Search for the cell housing the specified text and yield its [X, Y] center coordinate. 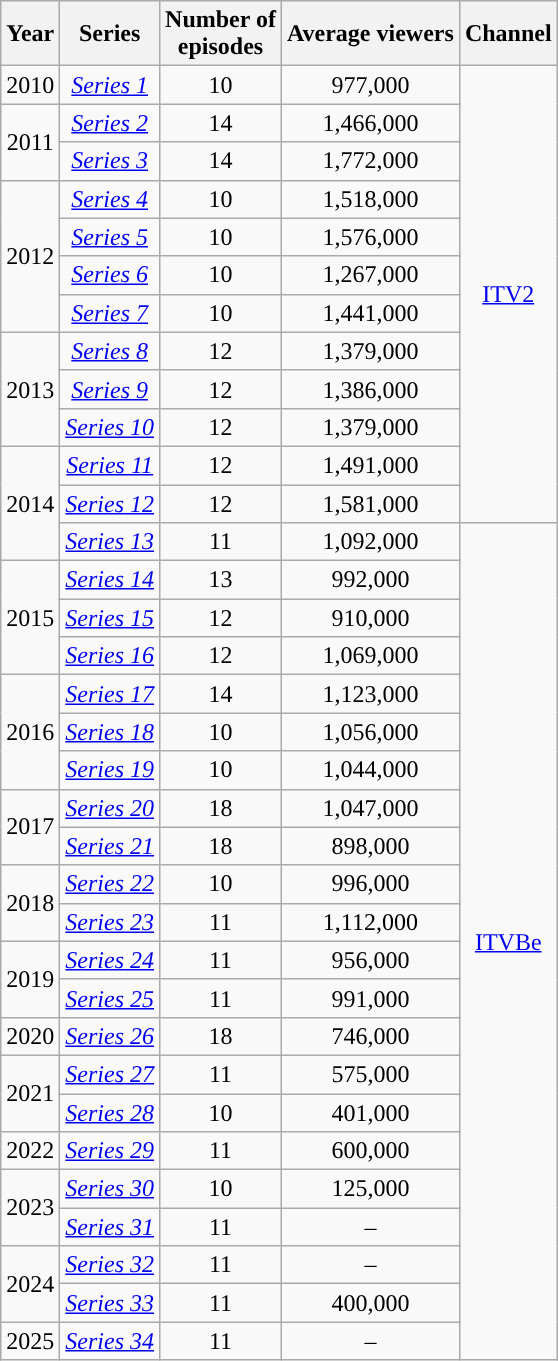
992,000 [370, 580]
Series 8 [110, 351]
13 [221, 580]
1,518,000 [370, 199]
Series 19 [110, 770]
125,000 [370, 1189]
Series 20 [110, 808]
2020 [30, 1036]
Series 11 [110, 465]
Series 10 [110, 427]
Series 1 [110, 85]
Series 2 [110, 123]
2015 [30, 618]
2017 [30, 827]
Series 27 [110, 1074]
ITV2 [508, 294]
2023 [30, 1208]
1,092,000 [370, 542]
Year [30, 34]
2022 [30, 1151]
Series 23 [110, 922]
2024 [30, 1284]
1,772,000 [370, 161]
2025 [30, 1341]
600,000 [370, 1151]
2019 [30, 979]
Series 31 [110, 1227]
898,000 [370, 846]
1,044,000 [370, 770]
ITVBe [508, 942]
2013 [30, 389]
1,441,000 [370, 313]
Series 28 [110, 1113]
977,000 [370, 85]
Average viewers [370, 34]
Series 21 [110, 846]
Series 7 [110, 313]
Series 4 [110, 199]
Series 34 [110, 1341]
1,069,000 [370, 656]
956,000 [370, 960]
Channel [508, 34]
1,386,000 [370, 389]
Series 29 [110, 1151]
2014 [30, 503]
1,123,000 [370, 694]
991,000 [370, 998]
1,576,000 [370, 237]
2021 [30, 1093]
Number ofepisodes [221, 34]
Series 5 [110, 237]
2012 [30, 256]
1,581,000 [370, 503]
Series 6 [110, 275]
Series 22 [110, 884]
910,000 [370, 618]
2010 [30, 85]
401,000 [370, 1113]
Series 25 [110, 998]
Series 3 [110, 161]
Series 30 [110, 1189]
2016 [30, 732]
996,000 [370, 884]
1,112,000 [370, 922]
Series 14 [110, 580]
Series 26 [110, 1036]
1,047,000 [370, 808]
575,000 [370, 1074]
2011 [30, 142]
1,056,000 [370, 732]
Series 17 [110, 694]
Series 33 [110, 1303]
400,000 [370, 1303]
746,000 [370, 1036]
Series 16 [110, 656]
Series 13 [110, 542]
1,267,000 [370, 275]
1,491,000 [370, 465]
Series [110, 34]
Series 9 [110, 389]
Series 12 [110, 503]
2018 [30, 903]
Series 24 [110, 960]
Series 18 [110, 732]
1,466,000 [370, 123]
Series 32 [110, 1265]
Series 15 [110, 618]
